Search for the cell housing the specified text and yield its (x, y) center coordinate. 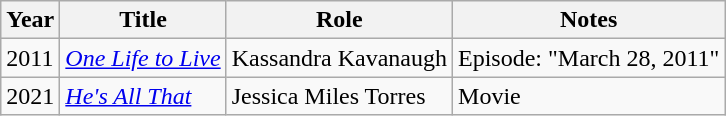
Jessica Miles Torres (339, 96)
Role (339, 20)
Movie (589, 96)
2011 (30, 58)
He's All That (143, 96)
Title (143, 20)
2021 (30, 96)
Kassandra Kavanaugh (339, 58)
Year (30, 20)
One Life to Live (143, 58)
Episode: "March 28, 2011" (589, 58)
Notes (589, 20)
